Provide the (X, Y) coordinate of the cell's center where the given text is located.  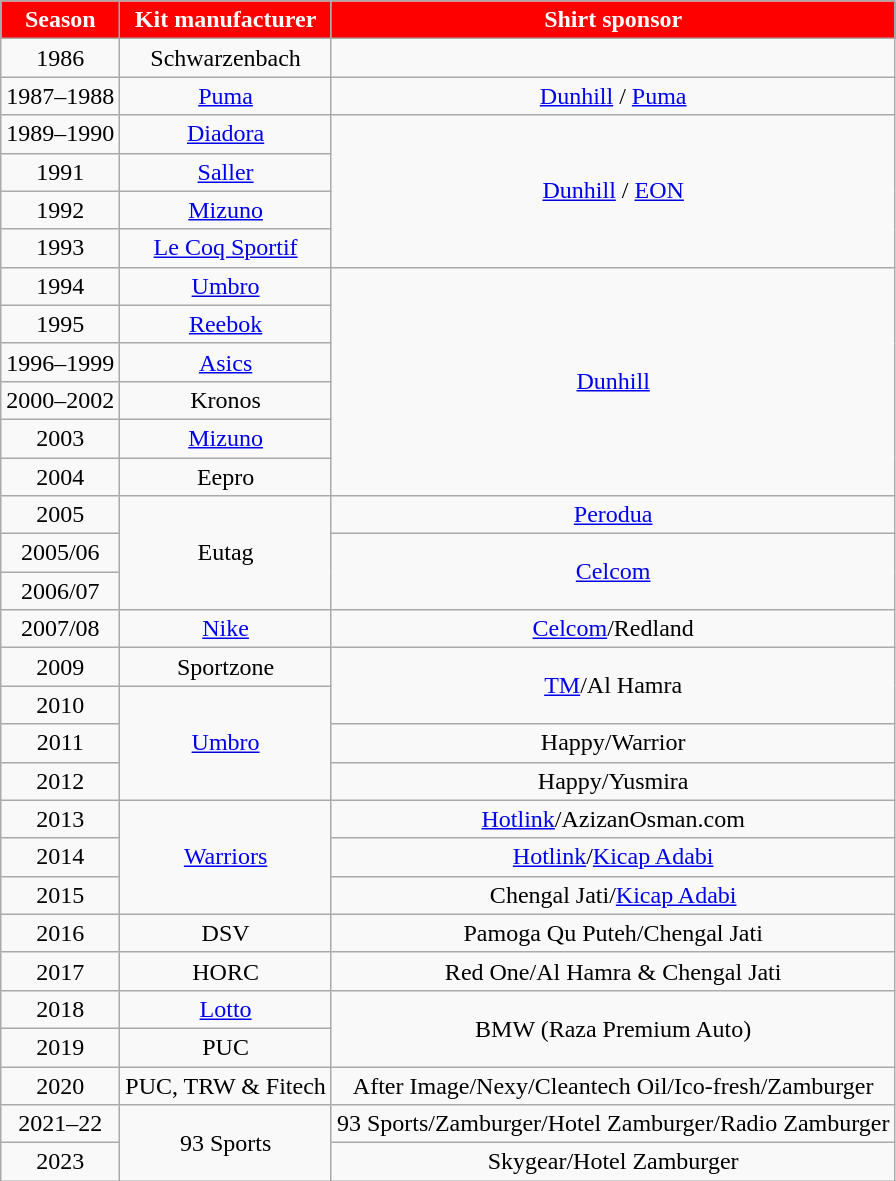
Saller (226, 172)
Nike (226, 629)
1987–1988 (60, 96)
2012 (60, 781)
Dunhill / Puma (613, 96)
1989–1990 (60, 134)
2017 (60, 971)
Eepro (226, 477)
Dunhill (613, 381)
Happy/Yusmira (613, 781)
Celcom/Redland (613, 629)
Asics (226, 362)
PUC, TRW & Fitech (226, 1085)
2006/07 (60, 591)
Schwarzenbach (226, 58)
Sportzone (226, 667)
Warriors (226, 857)
HORC (226, 971)
Pamoga Qu Puteh/Chengal Jati (613, 933)
TM/Al Hamra (613, 686)
Celcom (613, 572)
93 Sports/Zamburger/Hotel Zamburger/Radio Zamburger (613, 1124)
PUC (226, 1047)
Lotto (226, 1009)
1991 (60, 172)
2005 (60, 515)
Eutag (226, 553)
2004 (60, 477)
2000–2002 (60, 400)
2007/08 (60, 629)
2023 (60, 1162)
Le Coq Sportif (226, 248)
Perodua (613, 515)
DSV (226, 933)
1994 (60, 286)
2019 (60, 1047)
Kit manufacturer (226, 20)
1995 (60, 324)
Dunhill / EON (613, 191)
Diadora (226, 134)
2016 (60, 933)
2021–22 (60, 1124)
1986 (60, 58)
Skygear/Hotel Zamburger (613, 1162)
1993 (60, 248)
2011 (60, 743)
2005/06 (60, 553)
2003 (60, 438)
Red One/Al Hamra & Chengal Jati (613, 971)
Hotlink/Kicap Adabi (613, 857)
Puma (226, 96)
2020 (60, 1085)
2015 (60, 895)
BMW (Raza Premium Auto) (613, 1028)
Hotlink/AzizanOsman.com (613, 819)
2018 (60, 1009)
After Image/Nexy/Cleantech Oil/Ico-fresh/Zamburger (613, 1085)
93 Sports (226, 1143)
2013 (60, 819)
Happy/Warrior (613, 743)
Chengal Jati/Kicap Adabi (613, 895)
Kronos (226, 400)
1996–1999 (60, 362)
1992 (60, 210)
Season (60, 20)
Shirt sponsor (613, 20)
2010 (60, 705)
Reebok (226, 324)
2014 (60, 857)
2009 (60, 667)
